From the cell containing the given text, extract its center point as (X, Y) coordinate. 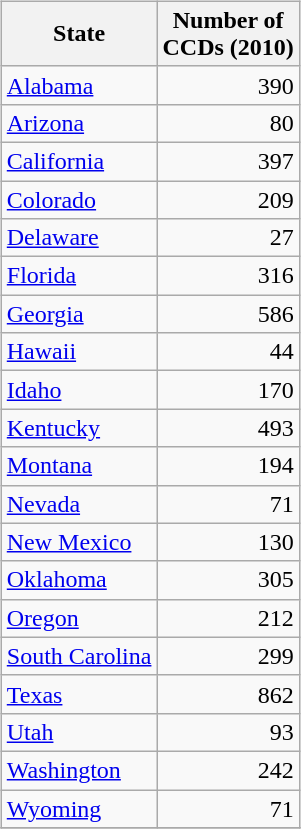
South Carolina (79, 656)
Utah (79, 732)
Florida (79, 276)
212 (228, 618)
209 (228, 199)
316 (228, 276)
Hawaii (79, 352)
390 (228, 85)
130 (228, 542)
Texas (79, 694)
Oklahoma (79, 580)
Georgia (79, 314)
Delaware (79, 238)
493 (228, 428)
Number of CCDs (2010) (228, 34)
93 (228, 732)
Kentucky (79, 428)
Idaho (79, 390)
80 (228, 123)
299 (228, 656)
242 (228, 770)
Colorado (79, 199)
397 (228, 161)
194 (228, 466)
Alabama (79, 85)
862 (228, 694)
California (79, 161)
Montana (79, 466)
27 (228, 238)
Washington (79, 770)
44 (228, 352)
New Mexico (79, 542)
Oregon (79, 618)
State (79, 34)
170 (228, 390)
305 (228, 580)
Arizona (79, 123)
586 (228, 314)
Wyoming (79, 809)
Nevada (79, 504)
